Determine the [x, y] coordinate at the center of the cell enclosing the given text.  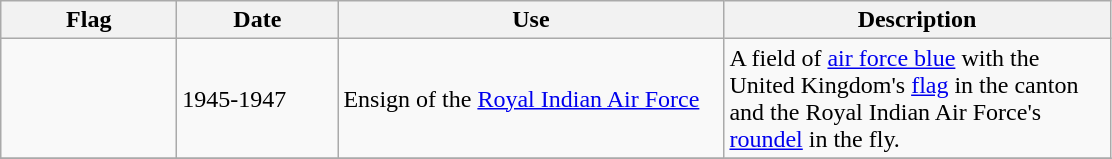
Description [917, 20]
Flag [89, 20]
1945-1947 [258, 98]
Ensign of the Royal Indian Air Force [531, 98]
Date [258, 20]
Use [531, 20]
A field of air force blue with the United Kingdom's flag in the canton and the Royal Indian Air Force's roundel in the fly. [917, 98]
